Output the (X, Y) coordinate of the center of the cell containing the given text.  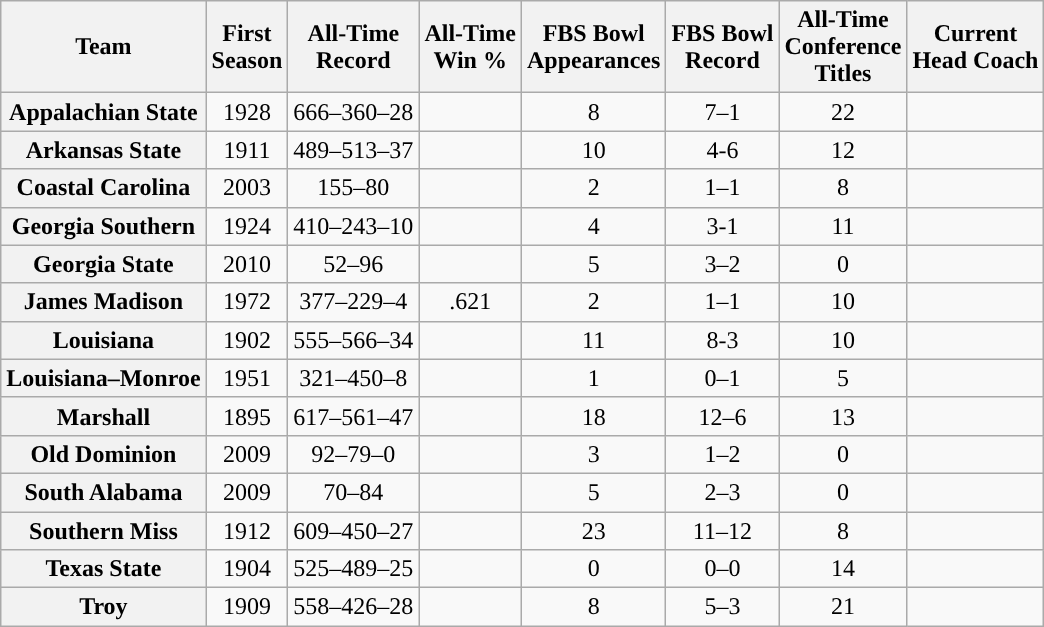
0–0 (722, 569)
12 (843, 150)
Southern Miss (104, 531)
14 (843, 569)
Marshall (104, 416)
.621 (470, 302)
155–80 (354, 188)
Louisiana (104, 340)
12–6 (722, 416)
21 (843, 607)
CurrentHead Coach (976, 47)
Old Dominion (104, 454)
Coastal Carolina (104, 188)
4 (593, 226)
FirstSeason (247, 47)
8-3 (722, 340)
1951 (247, 378)
1895 (247, 416)
1912 (247, 531)
Appalachian State (104, 112)
Arkansas State (104, 150)
1902 (247, 340)
Texas State (104, 569)
0–1 (722, 378)
3-1 (722, 226)
James Madison (104, 302)
321–450–8 (354, 378)
4-6 (722, 150)
11–12 (722, 531)
489–513–37 (354, 150)
Georgia State (104, 264)
7–1 (722, 112)
Troy (104, 607)
22 (843, 112)
1909 (247, 607)
3 (593, 454)
92–79–0 (354, 454)
All-TimeWin % (470, 47)
555–566–34 (354, 340)
52–96 (354, 264)
609–450–27 (354, 531)
23 (593, 531)
South Alabama (104, 492)
18 (593, 416)
617–561–47 (354, 416)
5–3 (722, 607)
1911 (247, 150)
2–3 (722, 492)
1972 (247, 302)
70–84 (354, 492)
558–426–28 (354, 607)
All-TimeConferenceTitles (843, 47)
1 (593, 378)
Team (104, 47)
1904 (247, 569)
377–229–4 (354, 302)
3–2 (722, 264)
FBS BowlAppearances (593, 47)
2003 (247, 188)
1924 (247, 226)
1928 (247, 112)
13 (843, 416)
Georgia Southern (104, 226)
525–489–25 (354, 569)
2010 (247, 264)
All-TimeRecord (354, 47)
Louisiana–Monroe (104, 378)
410–243–10 (354, 226)
1–2 (722, 454)
FBS BowlRecord (722, 47)
666–360–28 (354, 112)
